Scan for the cell matching the given text and deliver its (X, Y) coordinate at center. 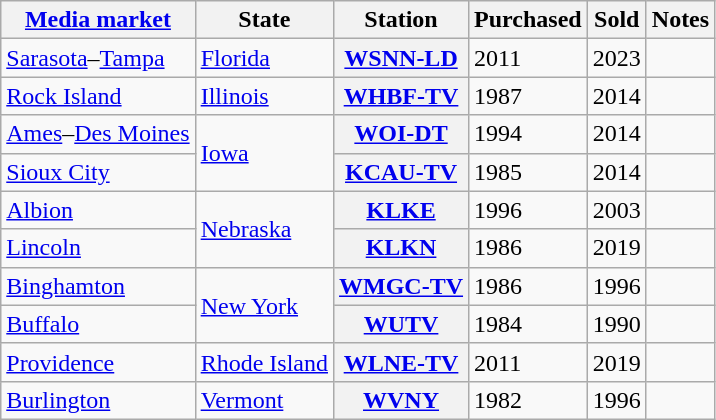
WUTV (402, 324)
Sarasota–Tampa (98, 58)
2003 (616, 210)
Buffalo (98, 324)
Iowa (264, 153)
Binghamton (98, 286)
2023 (616, 58)
Albion (98, 210)
State (264, 20)
1985 (528, 172)
KLKN (402, 248)
Ames–Des Moines (98, 134)
Sioux City (98, 172)
1994 (528, 134)
Sold (616, 20)
WVNY (402, 400)
KLKE (402, 210)
WMGC-TV (402, 286)
WSNN-LD (402, 58)
New York (264, 305)
1984 (528, 324)
Burlington (98, 400)
Rhode Island (264, 362)
Lincoln (98, 248)
1982 (528, 400)
WHBF-TV (402, 96)
1990 (616, 324)
KCAU-TV (402, 172)
WOI-DT (402, 134)
Station (402, 20)
1987 (528, 96)
WLNE-TV (402, 362)
Vermont (264, 400)
Media market (98, 20)
Providence (98, 362)
Florida (264, 58)
Notes (680, 20)
Nebraska (264, 229)
Purchased (528, 20)
Illinois (264, 96)
Rock Island (98, 96)
